Extract the (X, Y) coordinate from the center of the cell holding the provided text.  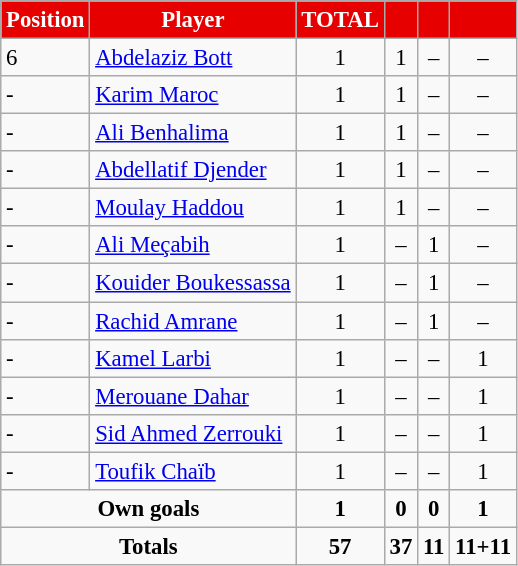
Abdellatif Djender (193, 170)
Toufik Chaïb (193, 471)
57 (340, 546)
TOTAL (340, 20)
Kamel Larbi (193, 358)
11+11 (484, 546)
Player (193, 20)
Rachid Amrane (193, 321)
Totals (148, 546)
Ali Meçabih (193, 245)
Abdelaziz Bott (193, 58)
Own goals (148, 509)
Sid Ahmed Zerrouki (193, 433)
Karim Maroc (193, 95)
Ali Benhalima (193, 133)
Merouane Dahar (193, 396)
Position (46, 20)
Kouider Boukessassa (193, 283)
6 (46, 58)
37 (400, 546)
11 (434, 546)
Moulay Haddou (193, 208)
